Pinpoint the cell where the given text exists, returning its (X, Y) midpoint coordinate. 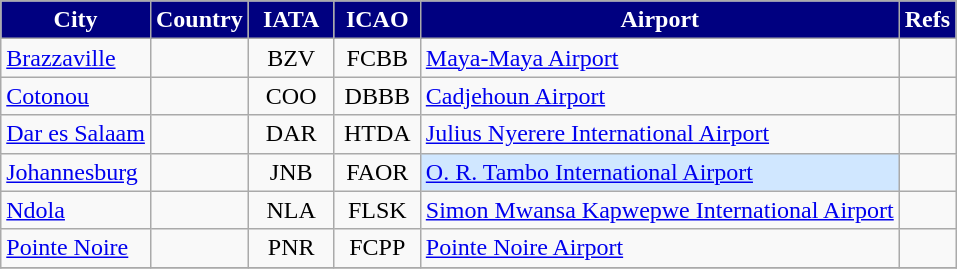
PNR (291, 248)
Brazzaville (76, 58)
Airport (660, 20)
FAOR (377, 172)
Johannesburg (76, 172)
Pointe Noire Airport (660, 248)
Simon Mwansa Kapwepwe International Airport (660, 210)
DAR (291, 134)
Pointe Noire (76, 248)
DBBB (377, 96)
NLA (291, 210)
Cotonou (76, 96)
HTDA (377, 134)
Maya-Maya Airport (660, 58)
BZV (291, 58)
Dar es Salaam (76, 134)
City (76, 20)
FLSK (377, 210)
Ndola (76, 210)
JNB (291, 172)
COO (291, 96)
O. R. Tambo International Airport (660, 172)
ICAO (377, 20)
Julius Nyerere International Airport (660, 134)
FCPP (377, 248)
Country (199, 20)
IATA (291, 20)
FCBB (377, 58)
Cadjehoun Airport (660, 96)
Refs (927, 20)
